Locate the cell with the specified text and output its [X, Y] center coordinate. 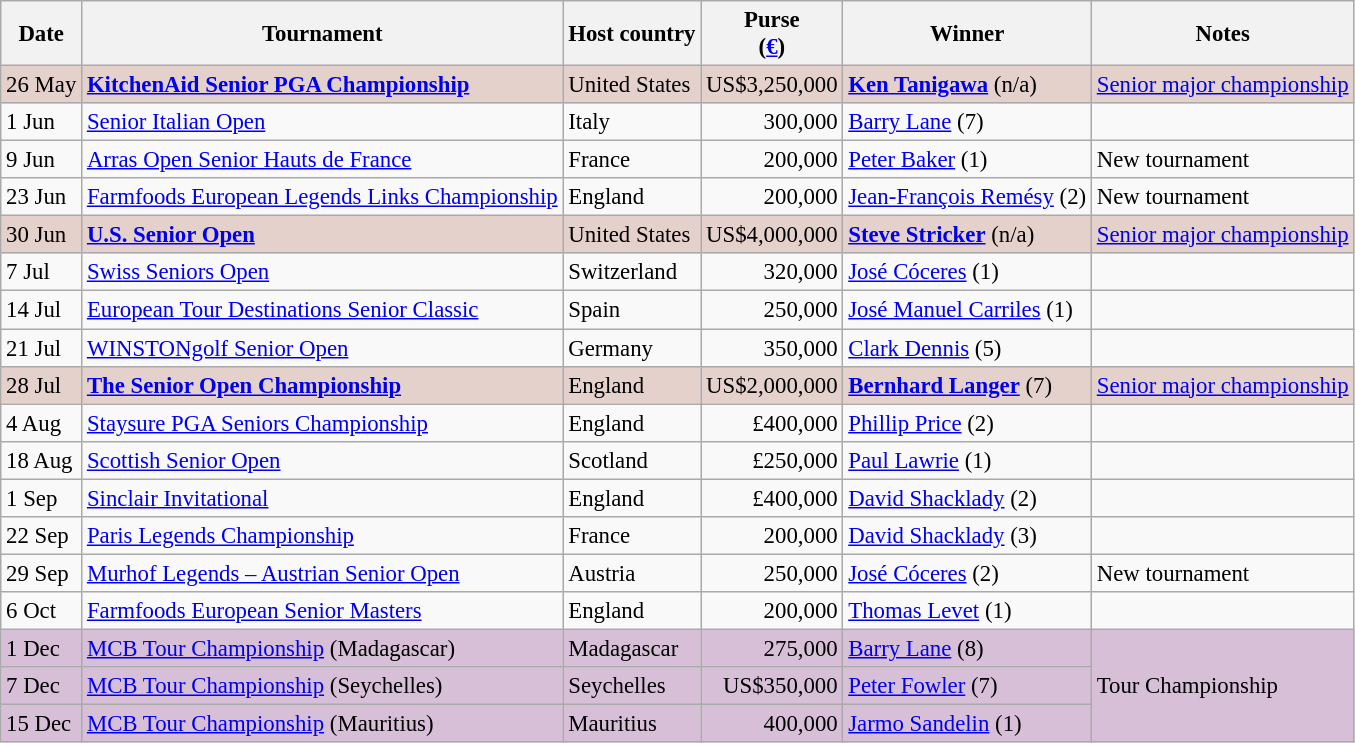
The Senior Open Championship [322, 385]
Tour Championship [1222, 686]
7 Dec [42, 686]
Barry Lane (7) [967, 122]
Date [42, 34]
Scotland [632, 460]
Peter Fowler (7) [967, 686]
Peter Baker (1) [967, 160]
26 May [42, 85]
Austria [632, 573]
Scottish Senior Open [322, 460]
18 Aug [42, 460]
Sinclair Invitational [322, 498]
David Shacklady (2) [967, 498]
275,000 [772, 648]
WINSTONgolf Senior Open [322, 348]
7 Jul [42, 273]
320,000 [772, 273]
Purse(€) [772, 34]
1 Dec [42, 648]
15 Dec [42, 724]
Italy [632, 122]
European Tour Destinations Senior Classic [322, 310]
Ken Tanigawa (n/a) [967, 85]
Farmfoods European Senior Masters [322, 611]
29 Sep [42, 573]
Mauritius [632, 724]
Madagascar [632, 648]
Tournament [322, 34]
Switzerland [632, 273]
23 Jun [42, 197]
US$2,000,000 [772, 385]
22 Sep [42, 536]
300,000 [772, 122]
400,000 [772, 724]
José Cóceres (2) [967, 573]
28 Jul [42, 385]
David Shacklady (3) [967, 536]
Phillip Price (2) [967, 423]
Clark Dennis (5) [967, 348]
Staysure PGA Seniors Championship [322, 423]
US$3,250,000 [772, 85]
14 Jul [42, 310]
Senior Italian Open [322, 122]
Farmfoods European Legends Links Championship [322, 197]
Paul Lawrie (1) [967, 460]
Notes [1222, 34]
Thomas Levet (1) [967, 611]
MCB Tour Championship (Seychelles) [322, 686]
Barry Lane (8) [967, 648]
MCB Tour Championship (Madagascar) [322, 648]
Arras Open Senior Hauts de France [322, 160]
Host country [632, 34]
350,000 [772, 348]
1 Jun [42, 122]
Murhof Legends – Austrian Senior Open [322, 573]
Seychelles [632, 686]
KitchenAid Senior PGA Championship [322, 85]
U.S. Senior Open [322, 235]
6 Oct [42, 611]
US$4,000,000 [772, 235]
Bernhard Langer (7) [967, 385]
Germany [632, 348]
MCB Tour Championship (Mauritius) [322, 724]
José Cóceres (1) [967, 273]
Paris Legends Championship [322, 536]
Jean-François Remésy (2) [967, 197]
21 Jul [42, 348]
Steve Stricker (n/a) [967, 235]
30 Jun [42, 235]
José Manuel Carriles (1) [967, 310]
Winner [967, 34]
1 Sep [42, 498]
US$350,000 [772, 686]
Spain [632, 310]
Jarmo Sandelin (1) [967, 724]
Swiss Seniors Open [322, 273]
4 Aug [42, 423]
£250,000 [772, 460]
9 Jun [42, 160]
